Pinpoint the cell where the given text exists, returning its [x, y] midpoint coordinate. 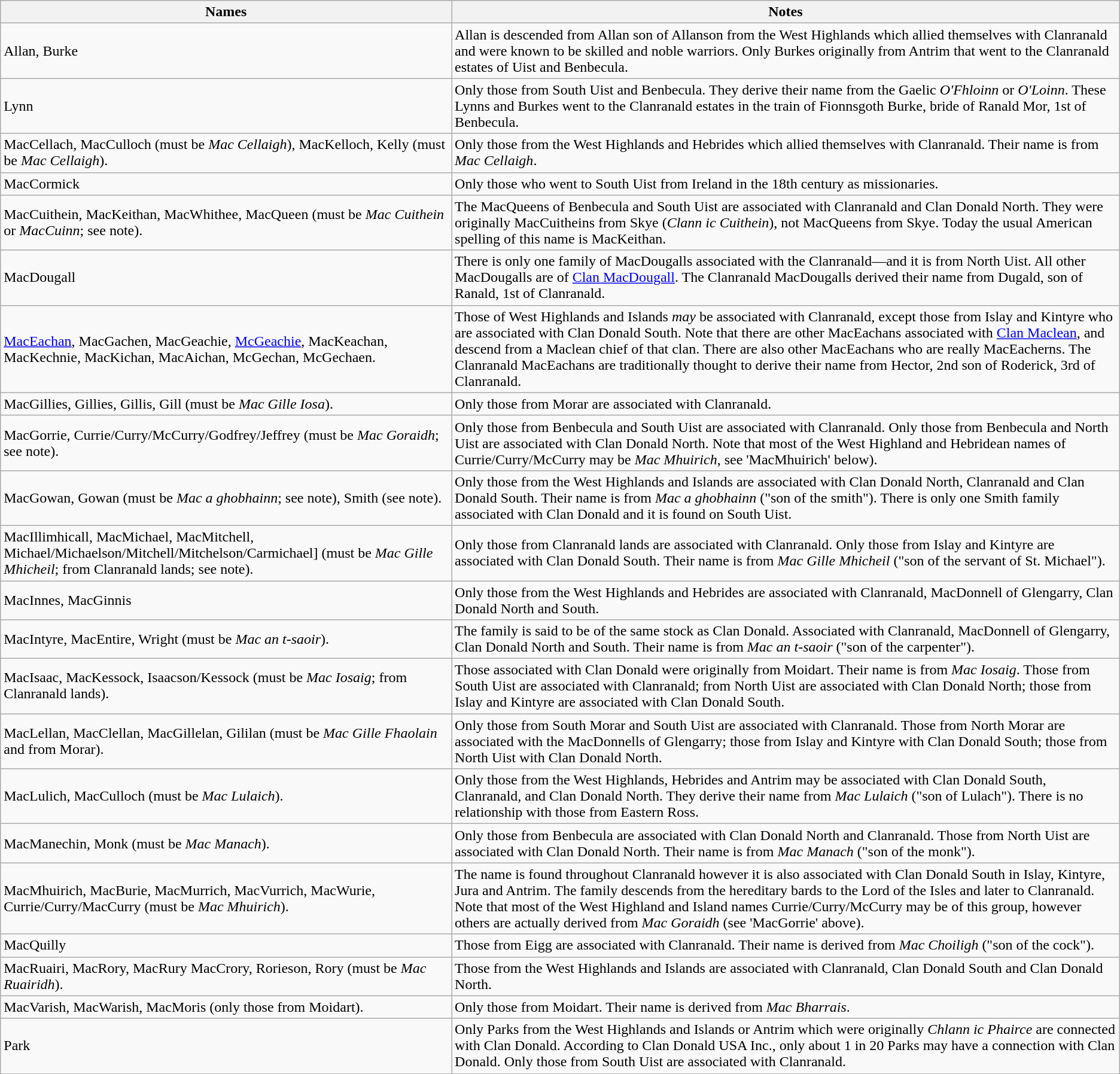
MacQuilly [226, 945]
Park [226, 1046]
MacDougall [226, 278]
MacLulich, MacCulloch (must be Mac Lulaich). [226, 796]
Those from Eigg are associated with Clanranald. Their name is derived from Mac Choiligh ("son of the cock"). [786, 945]
Only those from Morar are associated with Clanranald. [786, 404]
MacVarish, MacWarish, MacMoris (only those from Moidart). [226, 1007]
MacCuithein, MacKeithan, MacWhithee, MacQueen (must be Mac Cuithein or MacCuinn; see note). [226, 223]
Lynn [226, 106]
Only those from the West Highlands and Hebrides are associated with Clanranald, MacDonnell of Glengarry, Clan Donald North and South. [786, 600]
MacGowan, Gowan (must be Mac a ghobhainn; see note), Smith (see note). [226, 498]
MacLellan, MacClellan, MacGillelan, Gililan (must be Mac Gille Fhaolain and from Morar). [226, 741]
MacIsaac, MacKessock, Isaacson/Kessock (must be Mac Iosaig; from Clanranald lands). [226, 686]
Names [226, 12]
MacEachan, MacGachen, MacGeachie, McGeachie, MacKeachan, MacKechnie, MacKichan, MacAichan, McGechan, McGechaen. [226, 349]
Only those from Moidart. Their name is derived from Mac Bharrais. [786, 1007]
Those from the West Highlands and Islands are associated with Clanranald, Clan Donald South and Clan Donald North. [786, 976]
MacMhuirich, MacBurie, MacMurrich, MacVurrich, MacWurie, Currie/Curry/MacCurry (must be Mac Mhuirich). [226, 899]
MacGorrie, Currie/Curry/McCurry/Godfrey/Jeffrey (must be Mac Goraidh; see note). [226, 443]
MacInnes, MacGinnis [226, 600]
MacGillies, Gillies, Gillis, Gill (must be Mac Gille Iosa). [226, 404]
MacCellach, MacCulloch (must be Mac Cellaigh), MacKelloch, Kelly (must be Mac Cellaigh). [226, 153]
MacManechin, Monk (must be Mac Manach). [226, 844]
MacRuairi, MacRory, MacRury MacCrory, Rorieson, Rory (must be Mac Ruairidh). [226, 976]
MacCormick [226, 184]
MacIntyre, MacEntire, Wright (must be Mac an t-saoir). [226, 639]
Only those from the West Highlands and Hebrides which allied themselves with Clanranald. Their name is from Mac Cellaigh. [786, 153]
Only those who went to South Uist from Ireland in the 18th century as missionaries. [786, 184]
Allan, Burke [226, 51]
Notes [786, 12]
